For the text-containing cell, return its midpoint in (x, y) coordinate format. 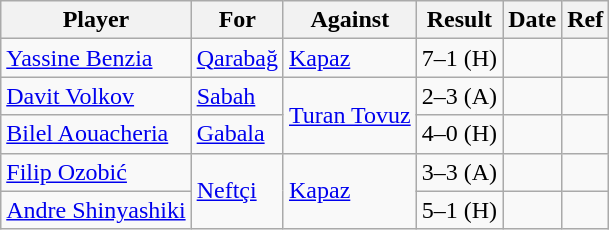
Sabah (237, 96)
Result (459, 20)
Andre Shinyashiki (96, 210)
Gabala (237, 134)
5–1 (H) (459, 210)
Ref (586, 20)
For (237, 20)
Davit Volkov (96, 96)
4–0 (H) (459, 134)
2–3 (A) (459, 96)
Player (96, 20)
Neftçi (237, 191)
3–3 (A) (459, 172)
Bilel Aouacheria (96, 134)
Against (350, 20)
Turan Tovuz (350, 115)
Yassine Benzia (96, 58)
Qarabağ (237, 58)
7–1 (H) (459, 58)
Filip Ozobić (96, 172)
Date (532, 20)
